Search for the cell housing the specified text and yield its (x, y) center coordinate. 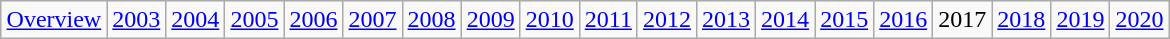
2018 (1022, 20)
2008 (432, 20)
2017 (962, 20)
2020 (1140, 20)
2016 (904, 20)
2003 (136, 20)
2004 (196, 20)
2019 (1080, 20)
2014 (786, 20)
2011 (608, 20)
2010 (550, 20)
2009 (490, 20)
2015 (844, 20)
2007 (372, 20)
2006 (314, 20)
2013 (726, 20)
Overview (54, 20)
2005 (254, 20)
2012 (666, 20)
